Return [x, y] of the center of cell containing provided text 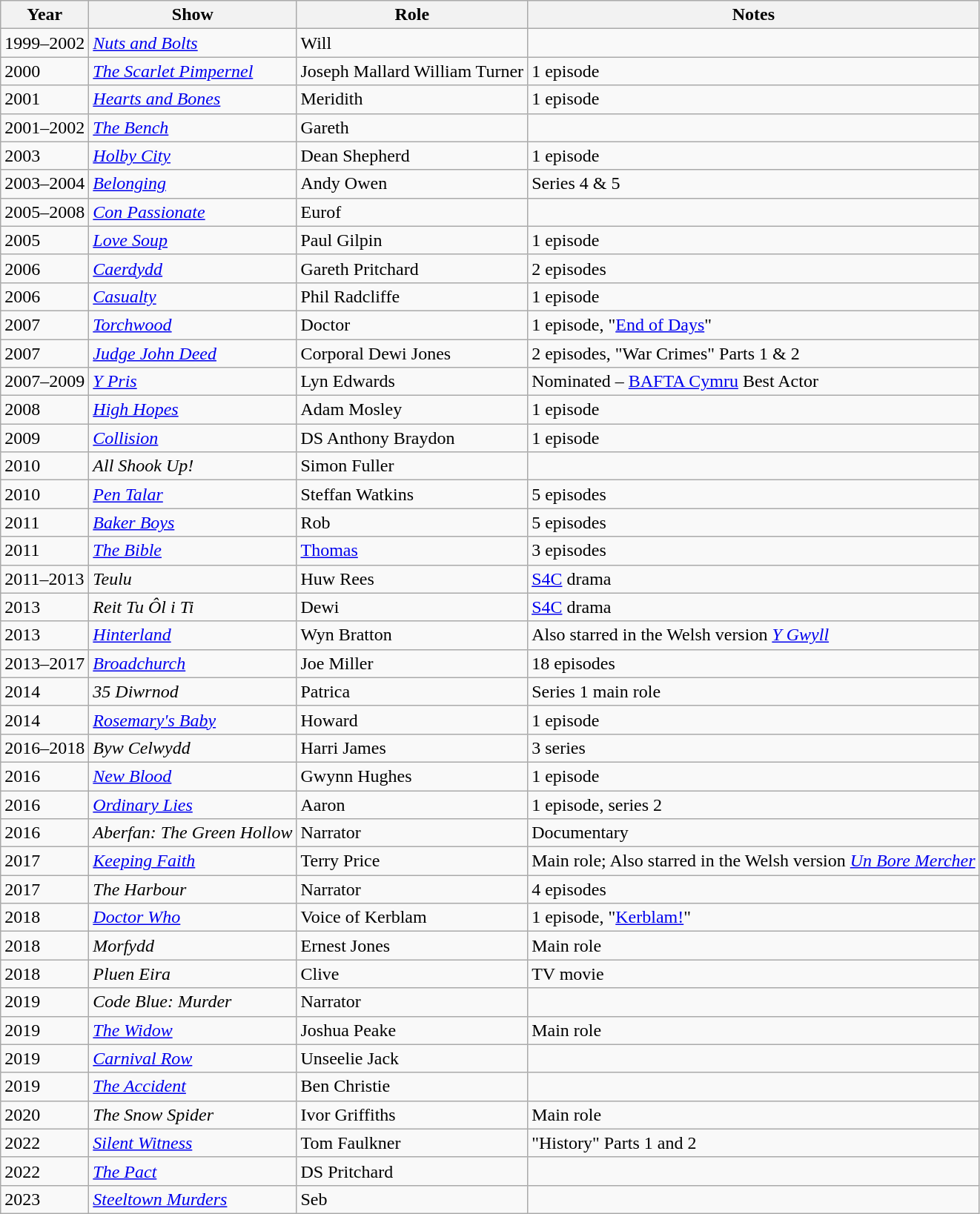
Meridith [412, 99]
Paul Gilpin [412, 240]
Judge John Deed [193, 354]
Wyn Bratton [412, 635]
2023 [44, 1199]
Huw Rees [412, 579]
Thomas [412, 551]
Ivor Griffiths [412, 1115]
Y Pris [193, 382]
2005–2008 [44, 212]
Voice of Kerblam [412, 918]
Doctor [412, 325]
Phil Radcliffe [412, 296]
Pluen Eira [193, 974]
Nominated – BAFTA Cymru Best Actor [753, 382]
2009 [44, 438]
Doctor Who [193, 918]
Keeping Faith [193, 861]
Joe Miller [412, 663]
3 episodes [753, 551]
Tom Faulkner [412, 1143]
Broadchurch [193, 663]
New Blood [193, 776]
Seb [412, 1199]
Joseph Mallard William Turner [412, 71]
2011–2013 [44, 579]
Simon Fuller [412, 466]
Eurof [412, 212]
2016–2018 [44, 748]
Dean Shepherd [412, 156]
Notes [753, 15]
18 episodes [753, 663]
2003–2004 [44, 184]
Clive [412, 974]
Main role; Also starred in the Welsh version Un Bore Mercher [753, 861]
Show [193, 15]
The Accident [193, 1087]
Harri James [412, 748]
Joshua Peake [412, 1030]
Gwynn Hughes [412, 776]
Ben Christie [412, 1087]
Documentary [753, 833]
Dewi [412, 607]
2008 [44, 410]
Carnival Row [193, 1058]
4 episodes [753, 889]
2000 [44, 71]
Andy Owen [412, 184]
Belonging [193, 184]
The Bench [193, 127]
Ernest Jones [412, 946]
Pen Talar [193, 494]
Series 4 & 5 [753, 184]
Holby City [193, 156]
Nuts and Bolts [193, 43]
Teulu [193, 579]
Steffan Watkins [412, 494]
The Snow Spider [193, 1115]
"History" Parts 1 and 2 [753, 1143]
TV movie [753, 974]
Silent Witness [193, 1143]
1999–2002 [44, 43]
Collision [193, 438]
2001–2002 [44, 127]
The Widow [193, 1030]
Will [412, 43]
Corporal Dewi Jones [412, 354]
Casualty [193, 296]
The Bible [193, 551]
Aberfan: The Green Hollow [193, 833]
Hearts and Bones [193, 99]
Steeltown Murders [193, 1199]
All Shook Up! [193, 466]
Lyn Edwards [412, 382]
Hinterland [193, 635]
2005 [44, 240]
DS Pritchard [412, 1171]
Role [412, 15]
2013–2017 [44, 663]
Ordinary Lies [193, 804]
Caerdydd [193, 268]
Unseelie Jack [412, 1058]
High Hopes [193, 410]
DS Anthony Braydon [412, 438]
Adam Mosley [412, 410]
Series 1 main role [753, 691]
1 episode, series 2 [753, 804]
1 episode, "End of Days" [753, 325]
Gareth [412, 127]
Aaron [412, 804]
2001 [44, 99]
Terry Price [412, 861]
Rosemary's Baby [193, 720]
Code Blue: Murder [193, 1002]
Rob [412, 523]
Torchwood [193, 325]
2003 [44, 156]
Year [44, 15]
Also starred in the Welsh version Y Gwyll [753, 635]
Howard [412, 720]
Con Passionate [193, 212]
Baker Boys [193, 523]
Patrica [412, 691]
Reit Tu Ôl i Ti [193, 607]
Morfydd [193, 946]
The Harbour [193, 889]
2007–2009 [44, 382]
35 Diwrnod [193, 691]
2020 [44, 1115]
Love Soup [193, 240]
The Pact [193, 1171]
2 episodes [753, 268]
2 episodes, "War Crimes" Parts 1 & 2 [753, 354]
Gareth Pritchard [412, 268]
Byw Celwydd [193, 748]
The Scarlet Pimpernel [193, 71]
1 episode, "Kerblam!" [753, 918]
3 series [753, 748]
